Return (x, y) of the center of cell containing provided text 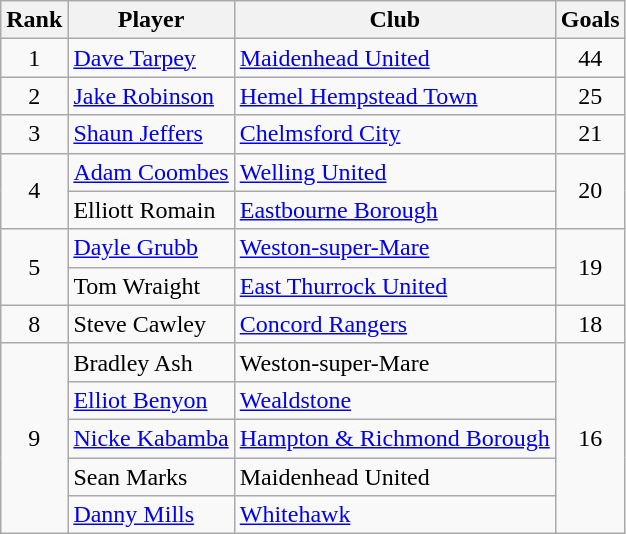
Hemel Hempstead Town (394, 96)
Goals (590, 20)
18 (590, 324)
3 (34, 134)
Dave Tarpey (151, 58)
Elliot Benyon (151, 400)
44 (590, 58)
Concord Rangers (394, 324)
Wealdstone (394, 400)
Player (151, 20)
25 (590, 96)
4 (34, 191)
21 (590, 134)
20 (590, 191)
19 (590, 267)
16 (590, 438)
Club (394, 20)
Danny Mills (151, 515)
Tom Wraight (151, 286)
Chelmsford City (394, 134)
Eastbourne Borough (394, 210)
Dayle Grubb (151, 248)
1 (34, 58)
5 (34, 267)
Shaun Jeffers (151, 134)
Jake Robinson (151, 96)
Rank (34, 20)
Bradley Ash (151, 362)
Sean Marks (151, 477)
Nicke Kabamba (151, 438)
8 (34, 324)
Whitehawk (394, 515)
9 (34, 438)
Adam Coombes (151, 172)
Welling United (394, 172)
East Thurrock United (394, 286)
Hampton & Richmond Borough (394, 438)
Elliott Romain (151, 210)
2 (34, 96)
Steve Cawley (151, 324)
